Scan for the cell matching the given text and deliver its [X, Y] coordinate at center. 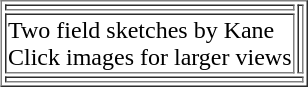
Two field sketches by KaneClick images for larger views [150, 44]
